Detect which cell encompasses the target text, then output its [x, y] center coordinate. 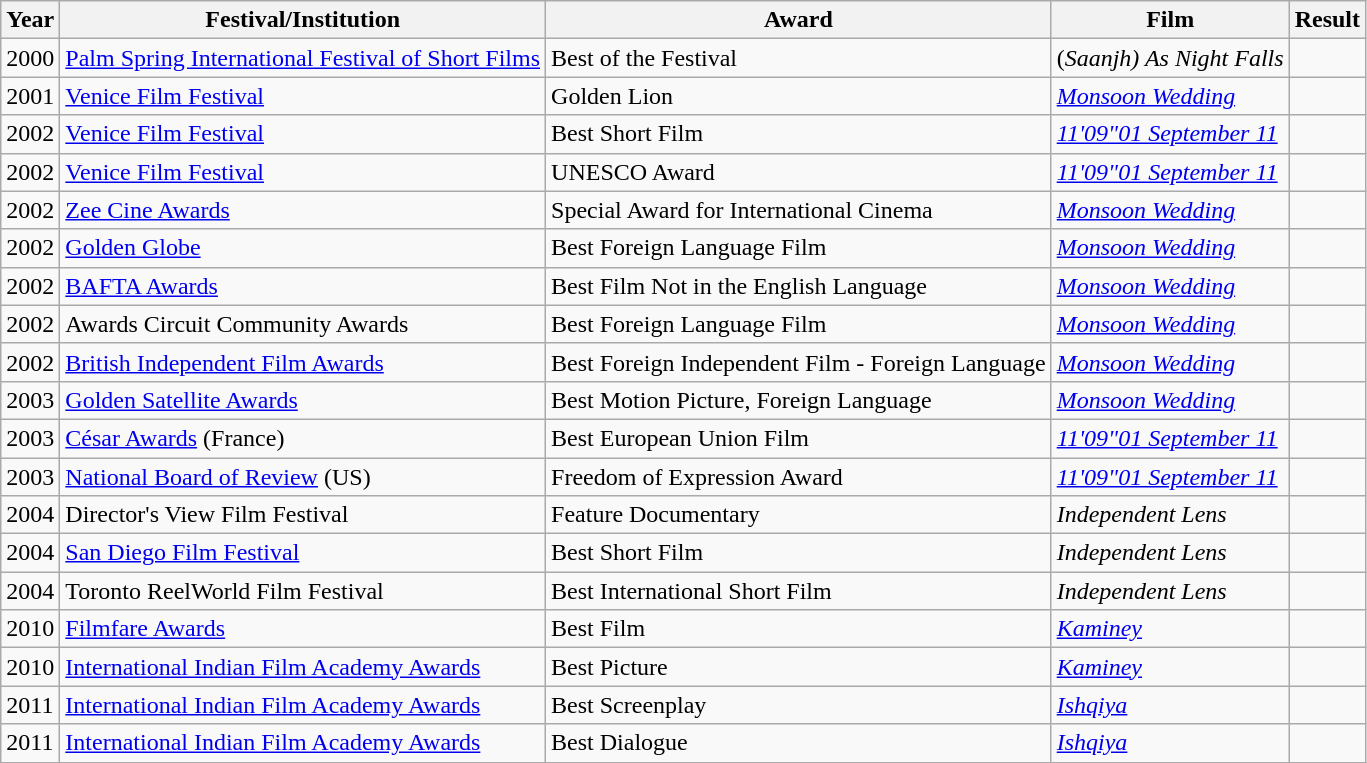
Year [30, 20]
Best Foreign Independent Film - Foreign Language [799, 362]
Zee Cine Awards [303, 210]
UNESCO Award [799, 172]
British Independent Film Awards [303, 362]
San Diego Film Festival [303, 553]
Best European Union Film [799, 438]
(Saanjh) As Night Falls [1170, 58]
Result [1327, 20]
Filmfare Awards [303, 629]
Festival/Institution [303, 20]
Freedom of Expression Award [799, 477]
Golden Globe [303, 248]
Best Picture [799, 667]
Feature Documentary [799, 515]
Director's View Film Festival [303, 515]
2000 [30, 58]
Golden Satellite Awards [303, 400]
Best Motion Picture, Foreign Language [799, 400]
Palm Spring International Festival of Short Films [303, 58]
BAFTA Awards [303, 286]
Special Award for International Cinema [799, 210]
Best of the Festival [799, 58]
Awards Circuit Community Awards [303, 324]
Golden Lion [799, 96]
National Board of Review (US) [303, 477]
2001 [30, 96]
Best Film Not in the English Language [799, 286]
Toronto ReelWorld Film Festival [303, 591]
Best Film [799, 629]
Film [1170, 20]
Award [799, 20]
Best International Short Film [799, 591]
Best Dialogue [799, 743]
César Awards (France) [303, 438]
Best Screenplay [799, 705]
